Identify which cell holds the provided text, then report its (X, Y) central coordinate. 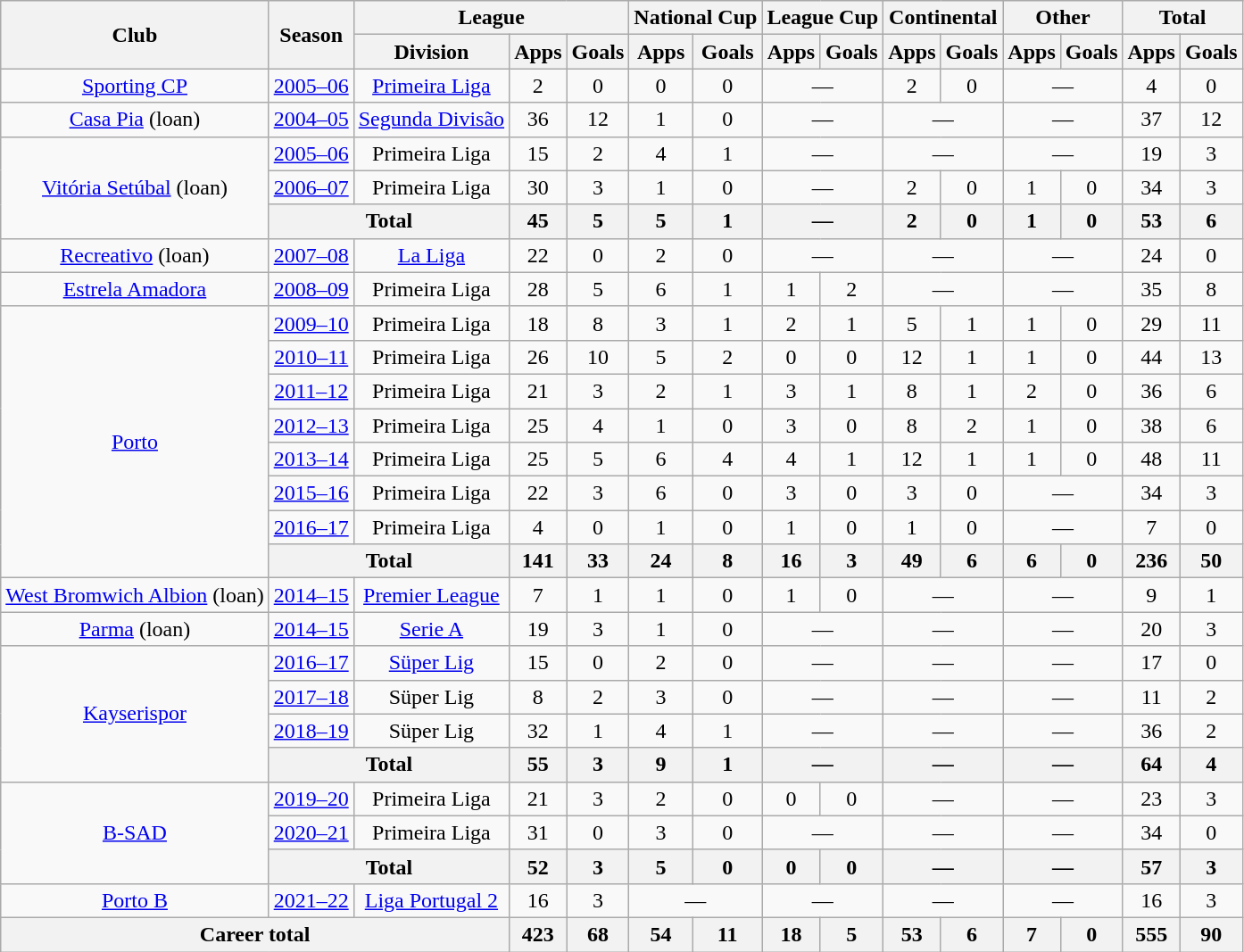
31 (538, 832)
Liga Portugal 2 (431, 900)
Sporting CP (135, 86)
Other (1063, 18)
League Cup (823, 18)
555 (1151, 934)
Premier League (431, 595)
Kayserispor (135, 714)
2017–18 (311, 697)
Division (431, 52)
2015–16 (311, 493)
2004–05 (311, 120)
10 (598, 357)
45 (538, 221)
Vitória Setúbal (loan) (135, 187)
37 (1151, 120)
Career total (255, 934)
2020–21 (311, 832)
32 (538, 731)
26 (538, 357)
2009–10 (311, 323)
33 (598, 561)
League (491, 18)
Recreativo (loan) (135, 255)
2021–22 (311, 900)
38 (1151, 426)
Segunda Divisão (431, 120)
West Bromwich Albion (loan) (135, 595)
13 (1211, 357)
35 (1151, 289)
20 (1151, 629)
50 (1211, 561)
48 (1151, 459)
2012–13 (311, 426)
423 (538, 934)
2019–20 (311, 799)
2008–09 (311, 289)
Parma (loan) (135, 629)
17 (1151, 663)
La Liga (431, 255)
64 (1151, 765)
Season (311, 35)
National Cup (696, 18)
57 (1151, 866)
2013–14 (311, 459)
Porto B (135, 900)
Estrela Amadora (135, 289)
54 (661, 934)
2018–19 (311, 731)
55 (538, 765)
68 (598, 934)
Club (135, 35)
90 (1211, 934)
2006–07 (311, 187)
49 (912, 561)
29 (1151, 323)
52 (538, 866)
2010–11 (311, 357)
23 (1151, 799)
236 (1151, 561)
Porto (135, 442)
Casa Pia (loan) (135, 120)
44 (1151, 357)
28 (538, 289)
2011–12 (311, 391)
Continental (943, 18)
Serie A (431, 629)
2007–08 (311, 255)
141 (538, 561)
30 (538, 187)
B-SAD (135, 832)
